Locate the cell with the specified text and output its [x, y] center coordinate. 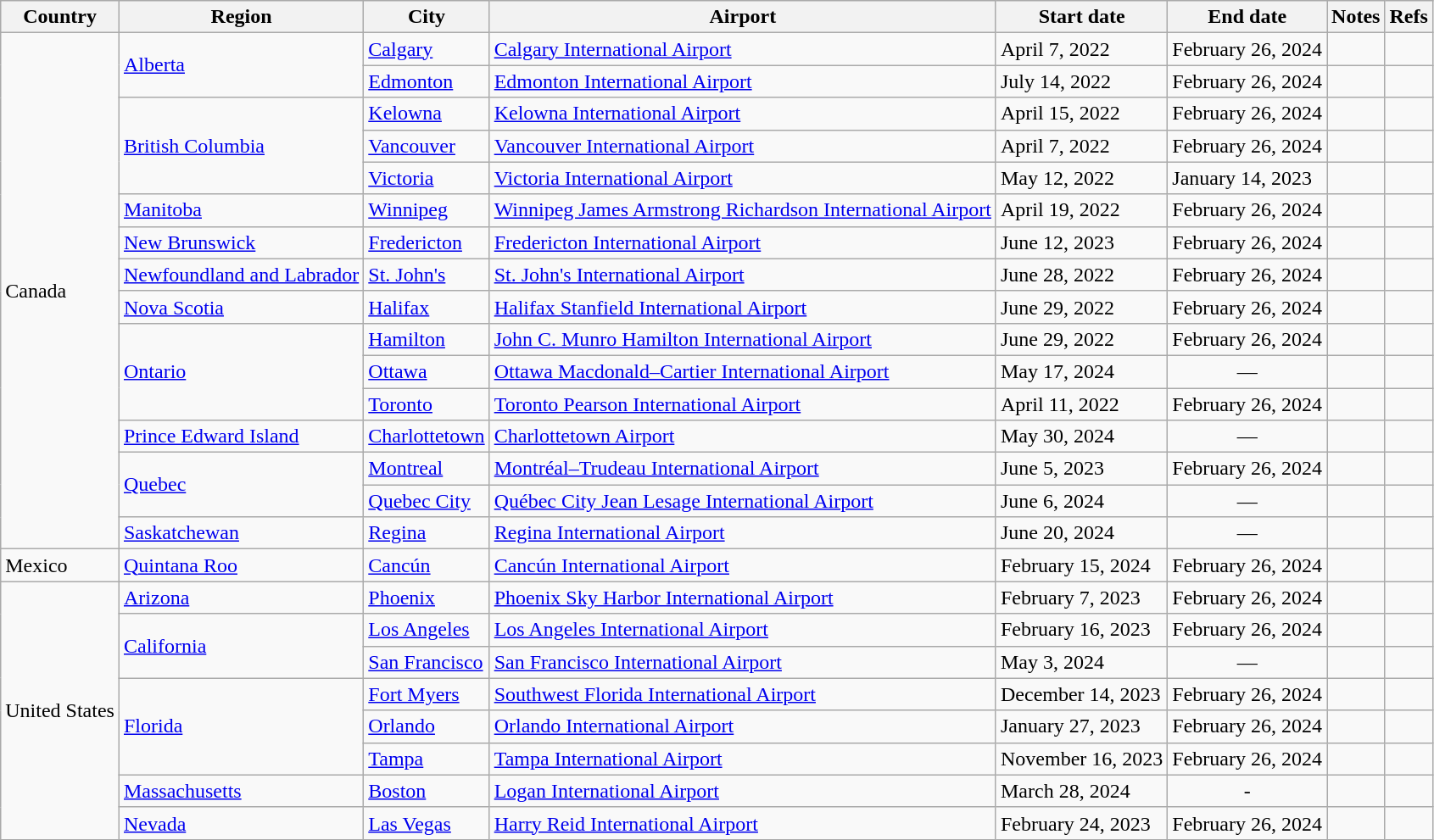
January 27, 2023 [1081, 726]
Regina International Airport [743, 533]
June 6, 2024 [1081, 501]
Los Angeles International Airport [743, 630]
Fredericton International Airport [743, 242]
Fort Myers [427, 694]
Charlottetown [427, 437]
San Francisco [427, 662]
Vancouver [427, 146]
May 12, 2022 [1081, 178]
Orlando International Airport [743, 726]
Québec City Jean Lesage International Airport [743, 501]
Phoenix [427, 598]
Region [241, 17]
Canada [60, 292]
Notes [1356, 17]
Southwest Florida International Airport [743, 694]
Tampa [427, 759]
Phoenix Sky Harbor International Airport [743, 598]
May 17, 2024 [1081, 371]
Cancún [427, 565]
Alberta [241, 65]
February 7, 2023 [1081, 598]
Calgary International Airport [743, 49]
February 15, 2024 [1081, 565]
Logan International Airport [743, 791]
Cancún International Airport [743, 565]
Quebec City [427, 501]
Quebec [241, 485]
Toronto [427, 404]
Vancouver International Airport [743, 146]
January 14, 2023 [1247, 178]
Newfoundland and Labrador [241, 275]
San Francisco International Airport [743, 662]
April 11, 2022 [1081, 404]
Ontario [241, 371]
Fredericton [427, 242]
May 30, 2024 [1081, 437]
Edmonton International Airport [743, 81]
Mexico [60, 565]
United States [60, 710]
Las Vegas [427, 823]
February 16, 2023 [1081, 630]
Edmonton [427, 81]
Start date [1081, 17]
Los Angeles [427, 630]
End date [1247, 17]
July 14, 2022 [1081, 81]
Charlottetown Airport [743, 437]
Arizona [241, 598]
St. John's [427, 275]
Florida [241, 726]
December 14, 2023 [1081, 694]
February 24, 2023 [1081, 823]
Kelowna International Airport [743, 114]
March 28, 2024 [1081, 791]
Montréal–Trudeau International Airport [743, 469]
British Columbia [241, 146]
St. John's International Airport [743, 275]
November 16, 2023 [1081, 759]
Winnipeg James Armstrong Richardson International Airport [743, 210]
Calgary [427, 49]
Halifax [427, 307]
June 28, 2022 [1081, 275]
Victoria [427, 178]
Manitoba [241, 210]
Toronto Pearson International Airport [743, 404]
June 12, 2023 [1081, 242]
City [427, 17]
Victoria International Airport [743, 178]
Winnipeg [427, 210]
April 19, 2022 [1081, 210]
Regina [427, 533]
Ottawa Macdonald–Cartier International Airport [743, 371]
Saskatchewan [241, 533]
June 5, 2023 [1081, 469]
Kelowna [427, 114]
John C. Munro Hamilton International Airport [743, 339]
Airport [743, 17]
- [1247, 791]
June 20, 2024 [1081, 533]
Montreal [427, 469]
Orlando [427, 726]
April 15, 2022 [1081, 114]
California [241, 646]
Quintana Roo [241, 565]
Nevada [241, 823]
Harry Reid International Airport [743, 823]
Ottawa [427, 371]
Tampa International Airport [743, 759]
Nova Scotia [241, 307]
Country [60, 17]
New Brunswick [241, 242]
Hamilton [427, 339]
Refs [1409, 17]
Prince Edward Island [241, 437]
Halifax Stanfield International Airport [743, 307]
May 3, 2024 [1081, 662]
Boston [427, 791]
Massachusetts [241, 791]
